Provide the [X, Y] coordinate of the cell's center where the given text is located.  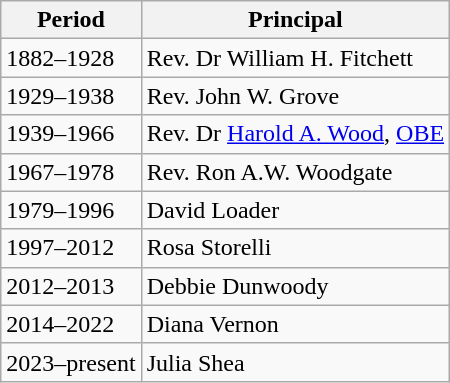
1997–2012 [71, 248]
Julia Shea [295, 362]
2014–2022 [71, 324]
1882–1928 [71, 58]
Rev. John W. Grove [295, 96]
Rev. Dr Harold A. Wood, OBE [295, 134]
1979–1996 [71, 210]
Period [71, 20]
2012–2013 [71, 286]
2023–present [71, 362]
1967–1978 [71, 172]
Principal [295, 20]
David Loader [295, 210]
Rev. Dr William H. Fitchett [295, 58]
1929–1938 [71, 96]
Diana Vernon [295, 324]
Rev. Ron A.W. Woodgate [295, 172]
Debbie Dunwoody [295, 286]
Rosa Storelli [295, 248]
1939–1966 [71, 134]
